Provide the [X, Y] coordinate of the cell's center where the given text is located.  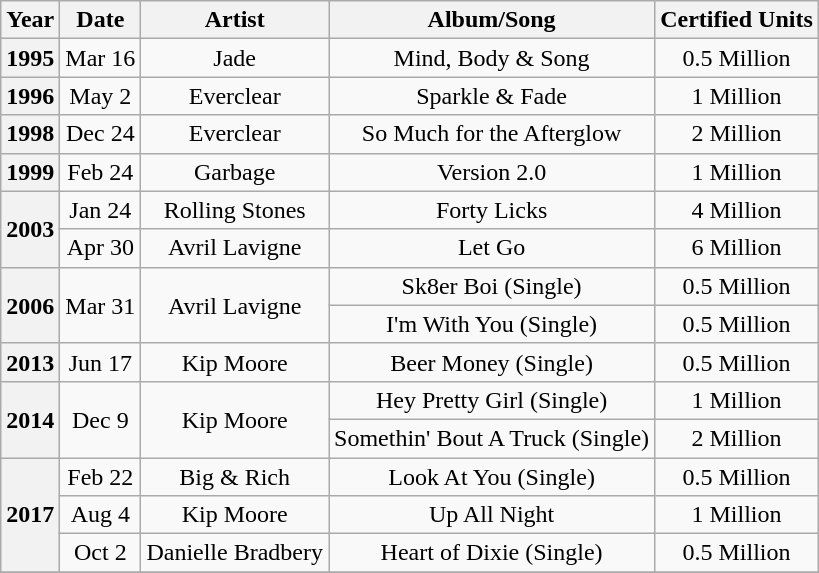
Mar 31 [100, 305]
Let Go [492, 248]
2017 [30, 515]
Sk8er Boi (Single) [492, 286]
Feb 24 [100, 172]
Version 2.0 [492, 172]
2014 [30, 419]
2006 [30, 305]
2013 [30, 362]
Sparkle & Fade [492, 96]
Mar 16 [100, 58]
Danielle Bradbery [235, 553]
Heart of Dixie (Single) [492, 553]
Look At You (Single) [492, 477]
Feb 22 [100, 477]
I'm With You (Single) [492, 324]
Mind, Body & Song [492, 58]
Somethin' Bout A Truck (Single) [492, 438]
Up All Night [492, 515]
Beer Money (Single) [492, 362]
Album/Song [492, 20]
Jade [235, 58]
Hey Pretty Girl (Single) [492, 400]
Oct 2 [100, 553]
Artist [235, 20]
4 Million [737, 210]
Year [30, 20]
Forty Licks [492, 210]
Certified Units [737, 20]
Big & Rich [235, 477]
2003 [30, 229]
Apr 30 [100, 248]
Dec 24 [100, 134]
Garbage [235, 172]
1995 [30, 58]
6 Million [737, 248]
Dec 9 [100, 419]
Jan 24 [100, 210]
So Much for the Afterglow [492, 134]
1996 [30, 96]
1998 [30, 134]
Date [100, 20]
1999 [30, 172]
Jun 17 [100, 362]
Aug 4 [100, 515]
Rolling Stones [235, 210]
May 2 [100, 96]
